Find where the given text appears and provide that cell's center as (X, Y) coordinate. 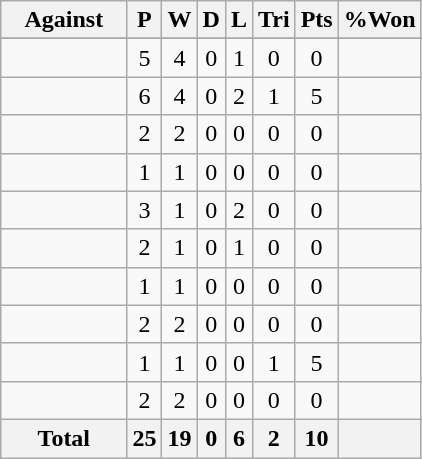
W (180, 20)
Total (64, 438)
Pts (316, 20)
%Won (380, 20)
19 (180, 438)
10 (316, 438)
D (211, 20)
L (238, 20)
Against (64, 20)
Tri (274, 20)
3 (144, 210)
P (144, 20)
25 (144, 438)
